Locate the cell with the specified text and output its (x, y) center coordinate. 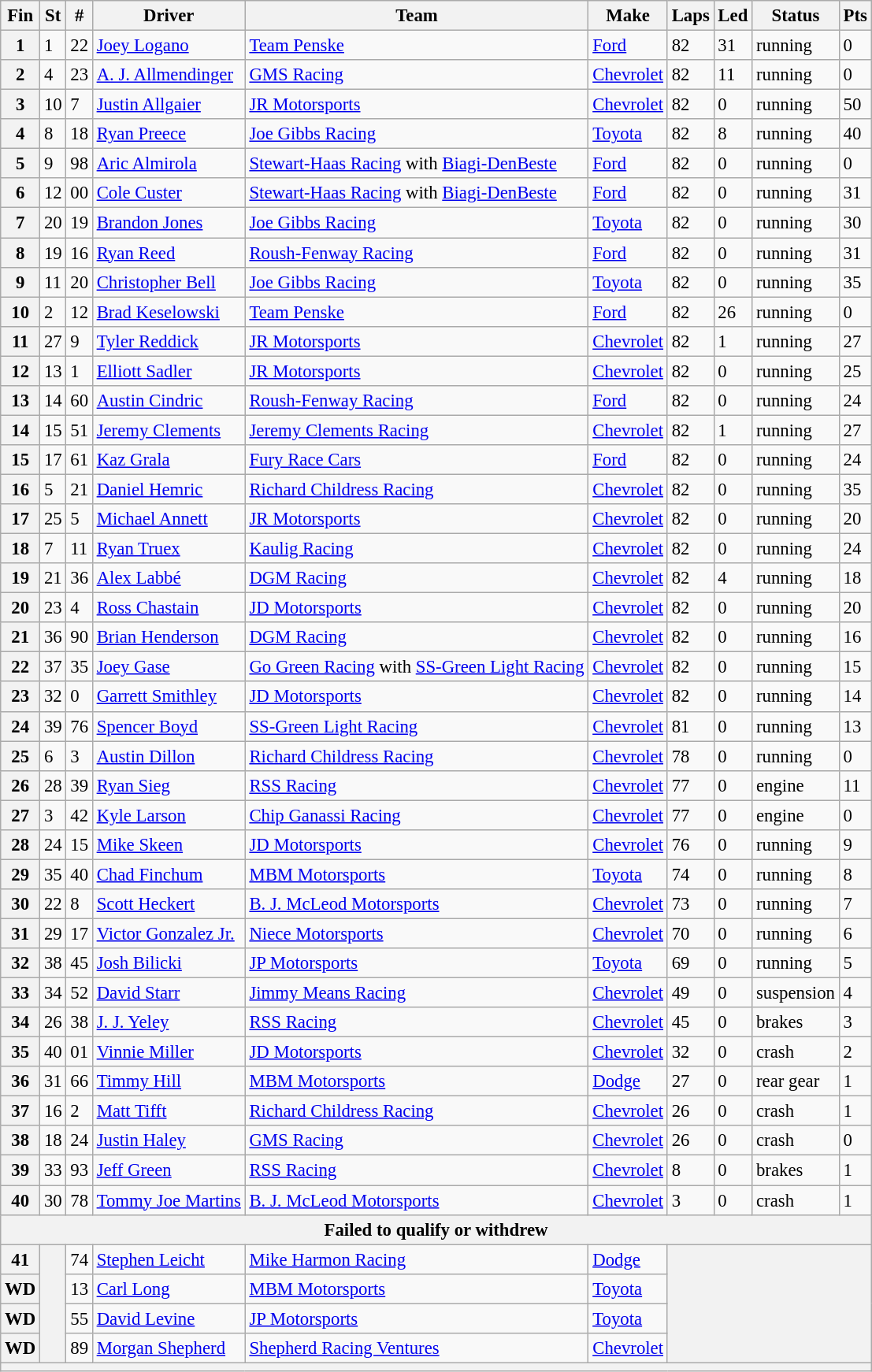
SS-Green Light Racing (417, 726)
Josh Bilicki (169, 963)
Niece Motorsports (417, 933)
98 (79, 164)
51 (79, 430)
rear gear (796, 1081)
Shepherd Racing Ventures (417, 1348)
Mike Harmon Racing (417, 1259)
Laps (690, 16)
Fin (20, 16)
St (54, 16)
00 (79, 193)
Timmy Hill (169, 1081)
Brandon Jones (169, 223)
# (79, 16)
Justin Allgaier (169, 105)
89 (79, 1348)
Jeremy Clements (169, 430)
Jeremy Clements Racing (417, 430)
Chad Finchum (169, 874)
Kaz Grala (169, 460)
01 (79, 1052)
Chip Ganassi Racing (417, 815)
73 (690, 904)
Victor Gonzalez Jr. (169, 933)
Garrett Smithley (169, 697)
66 (79, 1081)
Spencer Boyd (169, 726)
Led (733, 16)
David Starr (169, 993)
81 (690, 726)
Joey Gase (169, 667)
69 (690, 963)
Vinnie Miller (169, 1052)
93 (79, 1170)
Failed to qualify or withdrew (436, 1229)
Pts (855, 16)
55 (79, 1318)
60 (79, 401)
Morgan Shepherd (169, 1348)
Tyler Reddick (169, 341)
Matt Tifft (169, 1111)
Fury Race Cars (417, 460)
41 (20, 1259)
Ryan Sieg (169, 785)
90 (79, 637)
A. J. Allmendinger (169, 75)
Brad Keselowski (169, 312)
Carl Long (169, 1289)
42 (79, 815)
Jeff Green (169, 1170)
Ross Chastain (169, 608)
70 (690, 933)
49 (690, 993)
Ryan Preece (169, 134)
Mike Skeen (169, 845)
Elliott Sadler (169, 371)
Ryan Truex (169, 549)
Driver (169, 16)
Status (796, 16)
Brian Henderson (169, 637)
Daniel Hemric (169, 489)
Ryan Reed (169, 253)
Team (417, 16)
Aric Almirola (169, 164)
David Levine (169, 1318)
Christopher Bell (169, 282)
Jimmy Means Racing (417, 993)
Alex Labbé (169, 578)
Go Green Racing with SS-Green Light Racing (417, 667)
suspension (796, 993)
50 (855, 105)
Kyle Larson (169, 815)
Scott Heckert (169, 904)
Stephen Leicht (169, 1259)
Cole Custer (169, 193)
Tommy Joe Martins (169, 1200)
Joey Logano (169, 46)
J. J. Yeley (169, 1022)
Justin Haley (169, 1141)
Austin Cindric (169, 401)
Kaulig Racing (417, 549)
61 (79, 460)
Austin Dillon (169, 756)
Make (628, 16)
Michael Annett (169, 519)
52 (79, 993)
